Locate the cell with the specified text and output its (x, y) center coordinate. 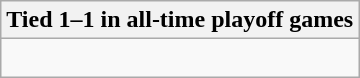
Tied 1–1 in all-time playoff games (180, 20)
